Detect which cell encompasses the target text, then output its (X, Y) center coordinate. 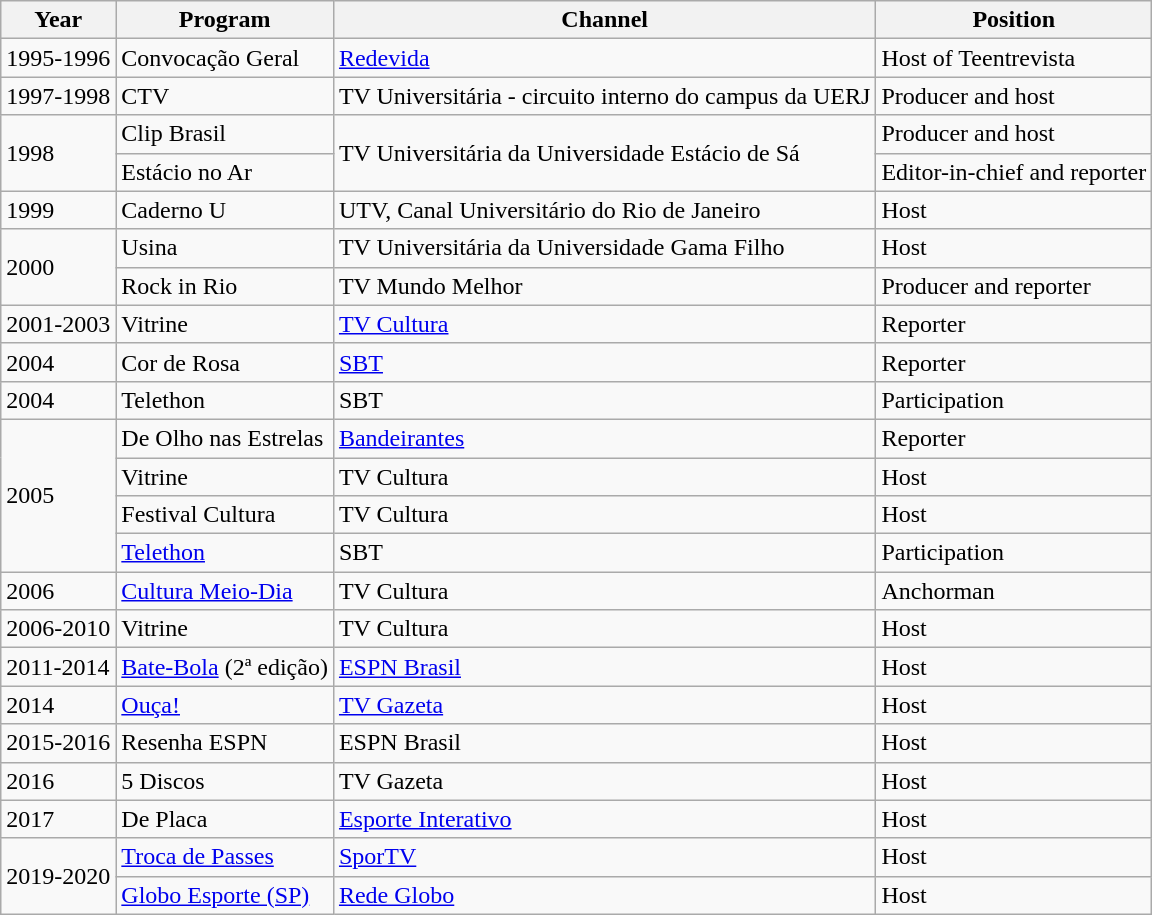
Anchorman (1014, 591)
Clip Brasil (225, 134)
Caderno U (225, 210)
TV Universitária da Universidade Gama Filho (604, 248)
2011-2014 (58, 667)
CTV (225, 96)
Program (225, 20)
Editor-in-chief and reporter (1014, 172)
Estácio no Ar (225, 172)
Bate-Bola (2ª edição) (225, 667)
1998 (58, 153)
Position (1014, 20)
2019-2020 (58, 876)
UTV, Canal Universitário do Rio de Janeiro (604, 210)
2017 (58, 819)
Host of Teentrevista (1014, 58)
TV Mundo Melhor (604, 286)
Year (58, 20)
TV Universitária - circuito interno do campus da UERJ (604, 96)
2001-2003 (58, 324)
2005 (58, 495)
Festival Cultura (225, 515)
De Olho nas Estrelas (225, 438)
Redevida (604, 58)
Ouça! (225, 705)
Esporte Interativo (604, 819)
2000 (58, 267)
De Placa (225, 819)
2006-2010 (58, 629)
Rede Globo (604, 895)
Usina (225, 248)
Rock in Rio (225, 286)
SporTV (604, 857)
1999 (58, 210)
TV Universitária da Universidade Estácio de Sá (604, 153)
Cor de Rosa (225, 362)
2014 (58, 705)
Resenha ESPN (225, 743)
Cultura Meio-Dia (225, 591)
Convocação Geral (225, 58)
2015-2016 (58, 743)
1997-1998 (58, 96)
1995-1996 (58, 58)
5 Discos (225, 781)
Producer and reporter (1014, 286)
Troca de Passes (225, 857)
Bandeirantes (604, 438)
Globo Esporte (SP) (225, 895)
2006 (58, 591)
2016 (58, 781)
Channel (604, 20)
